Extract the (x, y) coordinate from the center of the cell holding the provided text.  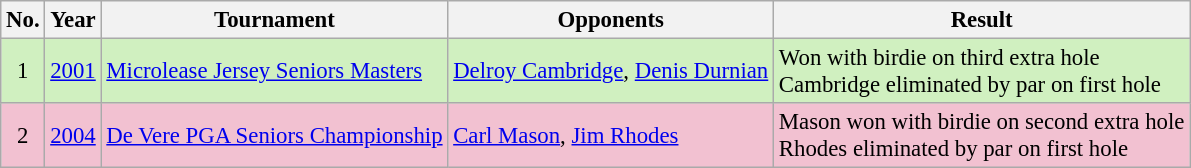
Won with birdie on third extra holeCambridge eliminated by par on first hole (982, 72)
Carl Mason, Jim Rhodes (611, 136)
2 (23, 136)
2001 (73, 72)
Year (73, 20)
1 (23, 72)
Microlease Jersey Seniors Masters (274, 72)
Mason won with birdie on second extra holeRhodes eliminated by par on first hole (982, 136)
Tournament (274, 20)
De Vere PGA Seniors Championship (274, 136)
Delroy Cambridge, Denis Durnian (611, 72)
2004 (73, 136)
Result (982, 20)
Opponents (611, 20)
No. (23, 20)
